Search for the cell housing the specified text and yield its [x, y] center coordinate. 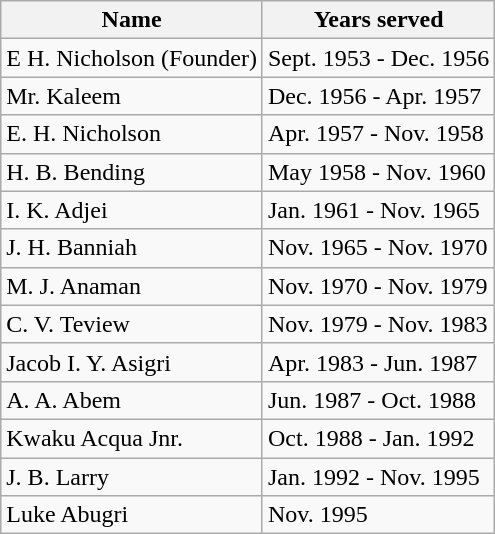
E H. Nicholson (Founder) [132, 58]
J. H. Banniah [132, 248]
I. K. Adjei [132, 210]
Nov. 1965 - Nov. 1970 [378, 248]
M. J. Anaman [132, 286]
Sept. 1953 - Dec. 1956 [378, 58]
Apr. 1957 - Nov. 1958 [378, 134]
H. B. Bending [132, 172]
Mr. Kaleem [132, 96]
Kwaku Acqua Jnr. [132, 438]
Dec. 1956 - Apr. 1957 [378, 96]
Jacob I. Y. Asigri [132, 362]
E. H. Nicholson [132, 134]
Oct. 1988 - Jan. 1992 [378, 438]
May 1958 - Nov. 1960 [378, 172]
Apr. 1983 - Jun. 1987 [378, 362]
Nov. 1979 - Nov. 1983 [378, 324]
Years served [378, 20]
C. V. Teview [132, 324]
J. B. Larry [132, 477]
Jan. 1992 - Nov. 1995 [378, 477]
Nov. 1970 - Nov. 1979 [378, 286]
Jun. 1987 - Oct. 1988 [378, 400]
Luke Abugri [132, 515]
Jan. 1961 - Nov. 1965 [378, 210]
Name [132, 20]
A. A. Abem [132, 400]
Nov. 1995 [378, 515]
